Detect which cell encompasses the target text, then output its (X, Y) center coordinate. 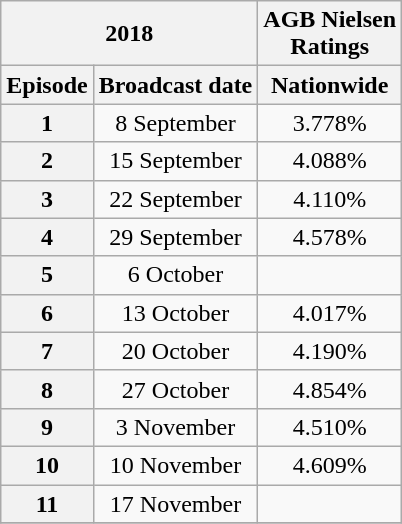
8 (47, 389)
20 October (176, 351)
3.778% (330, 123)
4.854% (330, 389)
Nationwide (330, 85)
2018 (130, 34)
5 (47, 275)
4.110% (330, 199)
11 (47, 503)
10 (47, 465)
7 (47, 351)
17 November (176, 503)
10 November (176, 465)
15 September (176, 161)
22 September (176, 199)
13 October (176, 313)
6 October (176, 275)
4.088% (330, 161)
4.017% (330, 313)
4.510% (330, 427)
1 (47, 123)
8 September (176, 123)
Broadcast date (176, 85)
27 October (176, 389)
4.190% (330, 351)
2 (47, 161)
3 (47, 199)
6 (47, 313)
4.609% (330, 465)
3 November (176, 427)
9 (47, 427)
4 (47, 237)
4.578% (330, 237)
AGB NielsenRatings (330, 34)
Episode (47, 85)
29 September (176, 237)
